Pinpoint the cell where the given text exists, returning its (x, y) midpoint coordinate. 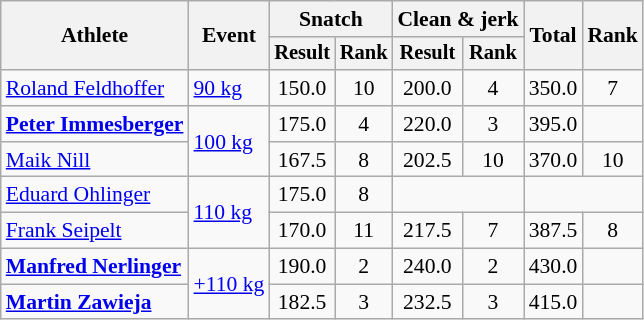
+110 kg (228, 284)
Total (554, 36)
Clean & jerk (458, 19)
11 (364, 231)
Martin Zawieja (95, 302)
110 kg (228, 212)
387.5 (554, 231)
200.0 (427, 88)
190.0 (302, 267)
Eduard Ohlinger (95, 195)
Roland Feldhoffer (95, 88)
430.0 (554, 267)
Manfred Nerlinger (95, 267)
240.0 (427, 267)
90 kg (228, 88)
Peter Immesberger (95, 124)
232.5 (427, 302)
370.0 (554, 160)
170.0 (302, 231)
Frank Seipelt (95, 231)
217.5 (427, 231)
Event (228, 36)
182.5 (302, 302)
Snatch (330, 19)
202.5 (427, 160)
220.0 (427, 124)
415.0 (554, 302)
150.0 (302, 88)
Maik Nill (95, 160)
395.0 (554, 124)
Athlete (95, 36)
167.5 (302, 160)
350.0 (554, 88)
100 kg (228, 142)
